Detect which cell encompasses the target text, then output its (X, Y) center coordinate. 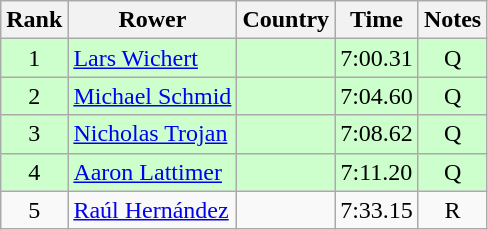
1 (34, 58)
Rower (152, 20)
7:11.20 (377, 172)
Time (377, 20)
7:08.62 (377, 134)
2 (34, 96)
5 (34, 210)
Aaron Lattimer (152, 172)
Raúl Hernández (152, 210)
7:00.31 (377, 58)
Rank (34, 20)
Country (286, 20)
Nicholas Trojan (152, 134)
4 (34, 172)
Michael Schmid (152, 96)
R (452, 210)
7:04.60 (377, 96)
Lars Wichert (152, 58)
7:33.15 (377, 210)
3 (34, 134)
Notes (452, 20)
